Find where the given text appears and provide that cell's center as (x, y) coordinate. 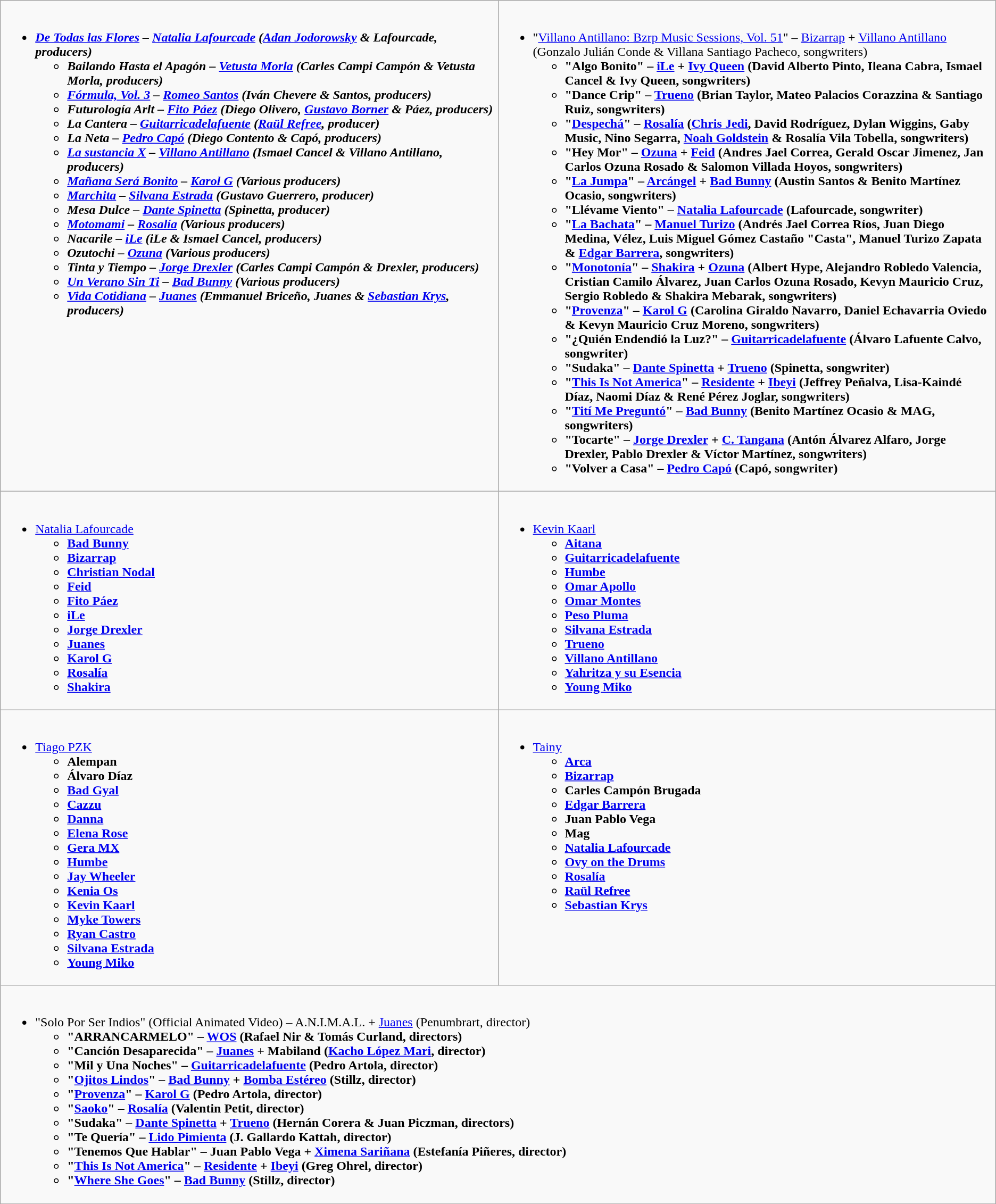
Natalia LafourcadeBad BunnyBizarrapChristian NodalFeidFito PáeziLeJorge DrexlerJuanesKarol GRosalíaShakira (249, 601)
TainyArcaBizarrapCarles Campón BrugadaEdgar BarreraJuan Pablo VegaMagNatalia LafourcadeOvy on the DrumsRosalíaRaül RefreeSebastian Krys (747, 848)
Kevin KaarlAitanaGuitarricadelafuenteHumbeOmar ApolloOmar MontesPeso PlumaSilvana EstradaTruenoVillano AntillanoYahritza y su EsenciaYoung Miko (747, 601)
Tiago PZKAlempanÁlvaro DíazBad GyalCazzuDannaElena RoseGera MXHumbeJay WheelerKenia OsKevin KaarlMyke TowersRyan CastroSilvana EstradaYoung Miko (249, 848)
